Locate the cell with the specified text and output its (X, Y) center coordinate. 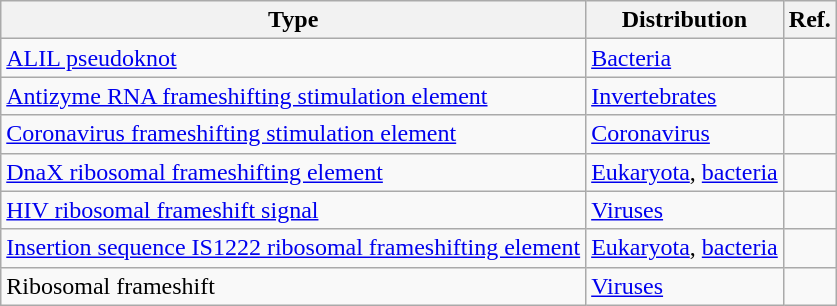
ALIL pseudoknot (294, 58)
Coronavirus frameshifting stimulation element (294, 134)
Distribution (685, 20)
Coronavirus (685, 134)
Ribosomal frameshift (294, 286)
DnaX ribosomal frameshifting element (294, 172)
Bacteria (685, 58)
Insertion sequence IS1222 ribosomal frameshifting element (294, 248)
HIV ribosomal frameshift signal (294, 210)
Invertebrates (685, 96)
Antizyme RNA frameshifting stimulation element (294, 96)
Ref. (810, 20)
Type (294, 20)
